Return (x, y) of the center of cell containing provided text 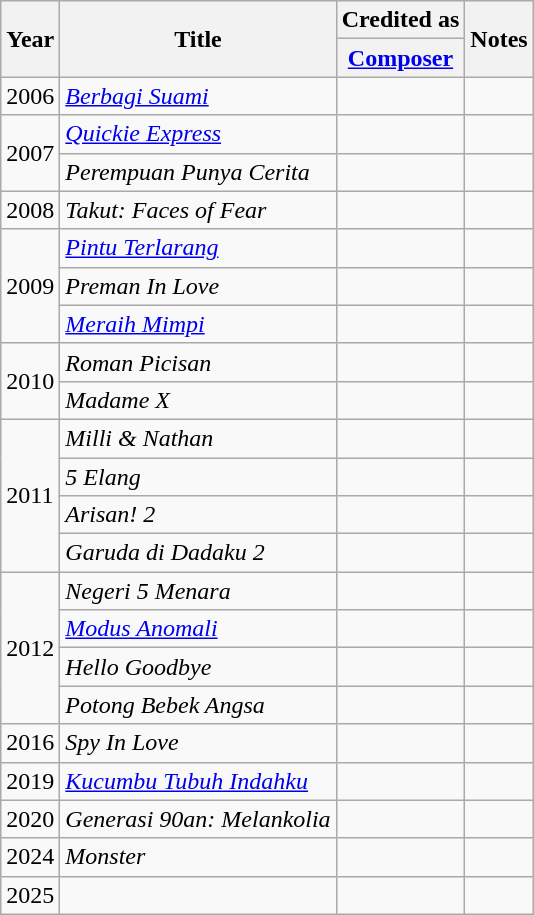
Potong Bebek Angsa (198, 705)
2011 (30, 495)
Credited as (400, 20)
Meraih Mimpi (198, 324)
Takut: Faces of Fear (198, 210)
Milli & Nathan (198, 438)
Modus Anomali (198, 629)
2008 (30, 210)
Perempuan Punya Cerita (198, 172)
2020 (30, 819)
2016 (30, 743)
Negeri 5 Menara (198, 591)
2006 (30, 96)
Madame X (198, 400)
Quickie Express (198, 134)
2007 (30, 153)
Preman In Love (198, 286)
Berbagi Suami (198, 96)
2025 (30, 895)
2010 (30, 381)
Roman Picisan (198, 362)
Hello Goodbye (198, 667)
Title (198, 39)
2009 (30, 286)
Arisan! 2 (198, 515)
2019 (30, 781)
Monster (198, 857)
Year (30, 39)
Spy In Love (198, 743)
5 Elang (198, 477)
Garuda di Dadaku 2 (198, 553)
2024 (30, 857)
Kucumbu Tubuh Indahku (198, 781)
Pintu Terlarang (198, 248)
Generasi 90an: Melankolia (198, 819)
Composer (400, 58)
Notes (499, 39)
2012 (30, 648)
